Pinpoint the cell where the given text exists, returning its [x, y] midpoint coordinate. 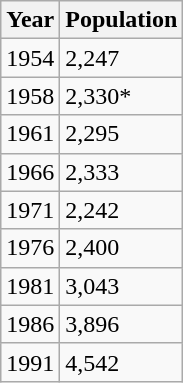
1961 [30, 134]
1966 [30, 172]
1991 [30, 362]
3,896 [122, 324]
4,542 [122, 362]
1981 [30, 286]
Year [30, 20]
2,330* [122, 96]
3,043 [122, 286]
2,295 [122, 134]
2,400 [122, 248]
1971 [30, 210]
1954 [30, 58]
1976 [30, 248]
2,333 [122, 172]
1986 [30, 324]
1958 [30, 96]
2,247 [122, 58]
Population [122, 20]
2,242 [122, 210]
